Pinpoint the cell where the given text exists, returning its (X, Y) midpoint coordinate. 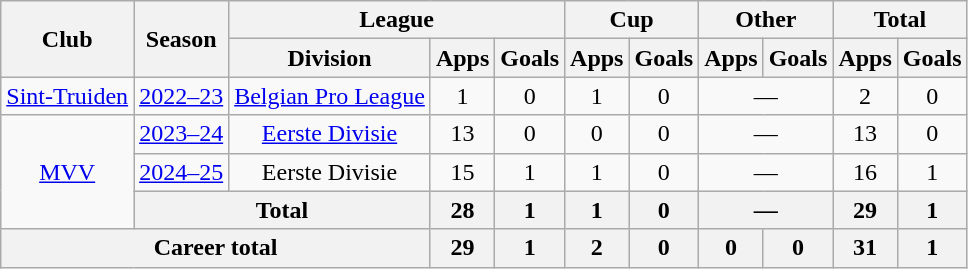
Cup (632, 20)
Season (182, 39)
Other (766, 20)
Club (68, 39)
16 (865, 172)
28 (462, 210)
2024–25 (182, 172)
15 (462, 172)
2022–23 (182, 96)
2023–24 (182, 134)
Belgian Pro League (330, 96)
31 (865, 248)
League (397, 20)
MVV (68, 172)
Career total (216, 248)
Division (330, 58)
Sint-Truiden (68, 96)
